Scan for the cell matching the given text and deliver its [X, Y] coordinate at center. 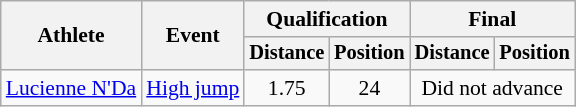
High jump [192, 88]
24 [369, 88]
1.75 [286, 88]
Athlete [71, 36]
Event [192, 36]
Lucienne N'Da [71, 88]
Qualification [326, 19]
Final [492, 19]
Did not advance [492, 88]
